For the text-containing cell, return its midpoint in (X, Y) coordinate format. 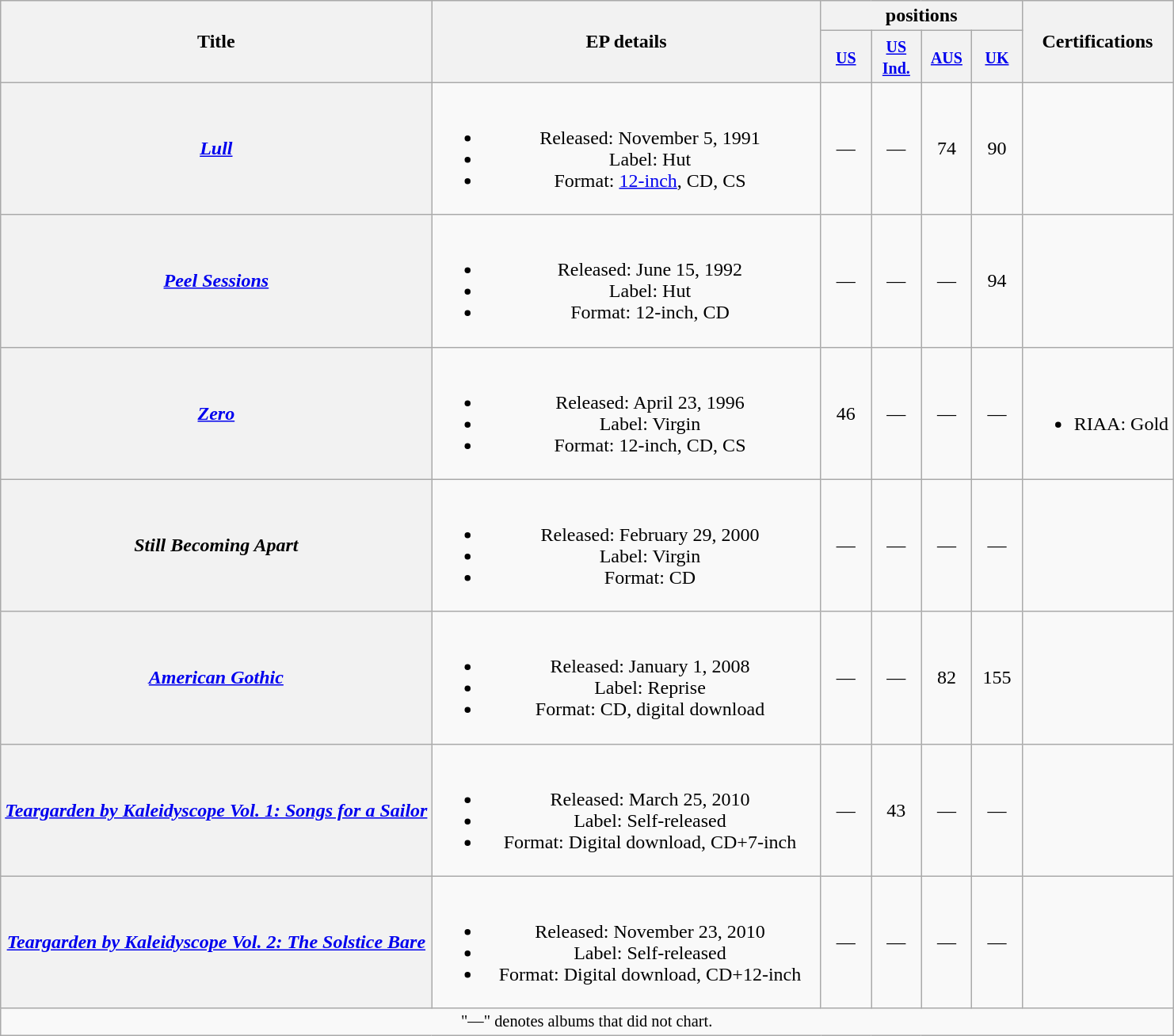
EP details (626, 41)
Teargarden by Kaleidyscope Vol. 1: Songs for a Sailor (216, 809)
43 (897, 809)
Title (216, 41)
positions (921, 16)
Released: February 29, 2000Label: VirginFormat: CD (626, 545)
AUS (947, 57)
Released: June 15, 1992Label: HutFormat: 12-inch, CD (626, 280)
US (846, 57)
Released: November 23, 2010Label: Self-releasedFormat: Digital download, CD+12-inch (626, 943)
155 (997, 678)
American Gothic (216, 678)
82 (947, 678)
Released: January 1, 2008Label: RepriseFormat: CD, digital download (626, 678)
Peel Sessions (216, 280)
46 (846, 413)
Released: April 23, 1996Label: VirginFormat: 12-inch, CD, CS (626, 413)
74 (947, 149)
Released: March 25, 2010Label: Self-releasedFormat: Digital download, CD+7-inch (626, 809)
Still Becoming Apart (216, 545)
USInd. (897, 57)
"—" denotes albums that did not chart. (587, 1022)
RIAA: Gold (1097, 413)
Zero (216, 413)
Teargarden by Kaleidyscope Vol. 2: The Solstice Bare (216, 943)
UK (997, 57)
Released: November 5, 1991Label: HutFormat: 12-inch, CD, CS (626, 149)
Certifications (1097, 41)
Lull (216, 149)
94 (997, 280)
90 (997, 149)
